Return the (x, y) coordinate for the center point of the cell that contains the specified text.  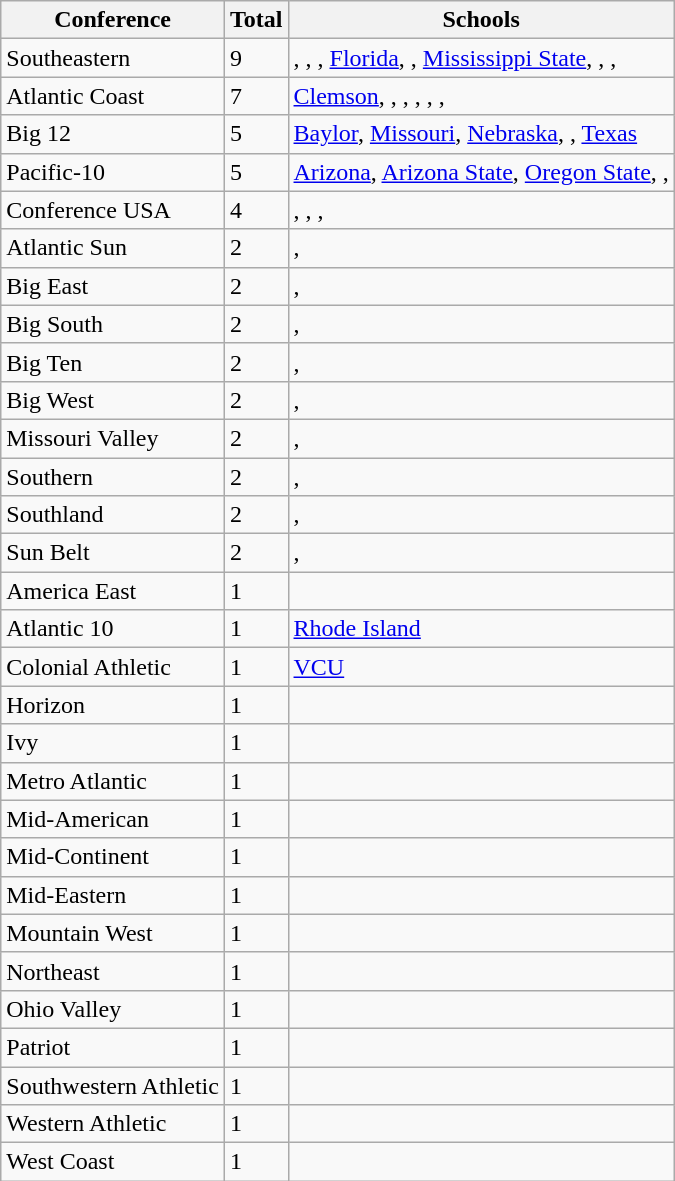
Mid-Eastern (113, 895)
Big West (113, 400)
Arizona, Arizona State, Oregon State, , (481, 172)
Conference (113, 20)
Horizon (113, 705)
Rhode Island (481, 629)
Atlantic Coast (113, 96)
Ivy (113, 743)
Missouri Valley (113, 438)
Clemson, , , , , , (481, 96)
Atlantic Sun (113, 248)
Southland (113, 515)
Mid-Continent (113, 857)
Baylor, Missouri, Nebraska, , Texas (481, 134)
Metro Atlantic (113, 781)
, , , (481, 210)
Colonial Athletic (113, 667)
Mid-American (113, 819)
America East (113, 591)
Big 12 (113, 134)
Big Ten (113, 362)
Western Athletic (113, 1124)
Southern (113, 477)
9 (256, 58)
Pacific-10 (113, 172)
Southeastern (113, 58)
Big East (113, 286)
Atlantic 10 (113, 629)
Patriot (113, 1047)
Total (256, 20)
Ohio Valley (113, 1009)
Northeast (113, 971)
Mountain West (113, 933)
7 (256, 96)
Big South (113, 324)
Sun Belt (113, 553)
, , , Florida, , Mississippi State, , , (481, 58)
West Coast (113, 1162)
Southwestern Athletic (113, 1085)
Schools (481, 20)
4 (256, 210)
Conference USA (113, 210)
VCU (481, 667)
